From the cell containing the given text, extract its center point as [x, y] coordinate. 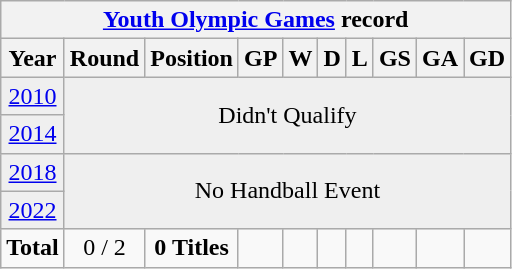
0 / 2 [104, 248]
2014 [33, 134]
L [360, 58]
Year [33, 58]
D [332, 58]
2022 [33, 210]
Total [33, 248]
GD [488, 58]
0 Titles [192, 248]
2010 [33, 96]
GS [394, 58]
GA [440, 58]
2018 [33, 172]
Didn't Qualify [287, 115]
GP [260, 58]
Youth Olympic Games record [256, 20]
Position [192, 58]
Round [104, 58]
W [300, 58]
No Handball Event [287, 191]
